Determine the (x, y) coordinate at the center of the cell enclosing the given text.  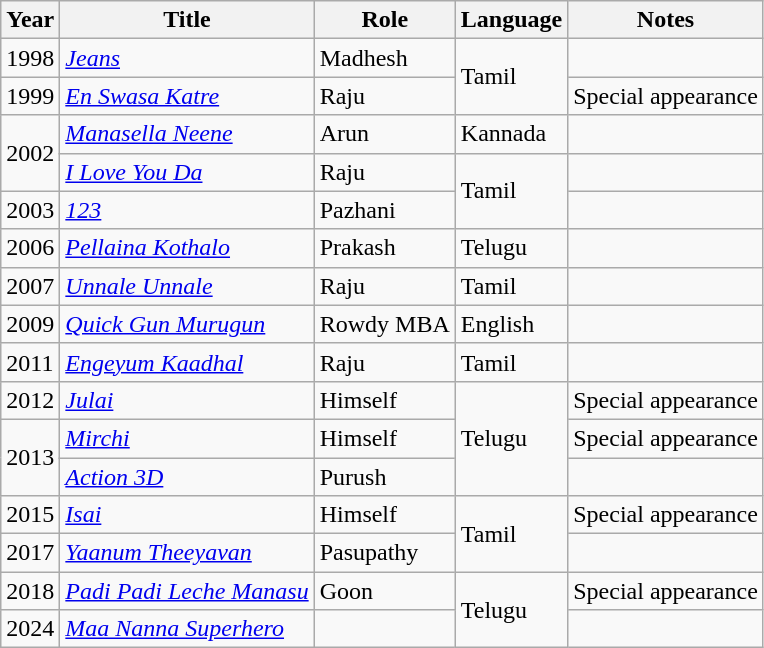
Padi Padi Leche Manasu (187, 591)
2007 (30, 286)
Mirchi (187, 438)
2017 (30, 553)
Pasupathy (384, 553)
Pazhani (384, 210)
English (511, 324)
Rowdy MBA (384, 324)
Julai (187, 400)
Yaanum Theeyavan (187, 553)
Isai (187, 515)
1999 (30, 96)
2018 (30, 591)
2006 (30, 248)
2003 (30, 210)
123 (187, 210)
Madhesh (384, 58)
Kannada (511, 134)
2002 (30, 153)
I Love You Da (187, 172)
Maa Nanna Superhero (187, 629)
2015 (30, 515)
Quick Gun Murugun (187, 324)
Unnale Unnale (187, 286)
Title (187, 20)
En Swasa Katre (187, 96)
Engeyum Kaadhal (187, 362)
Manasella Neene (187, 134)
Jeans (187, 58)
Action 3D (187, 477)
Pellaina Kothalo (187, 248)
Role (384, 20)
Purush (384, 477)
2009 (30, 324)
2024 (30, 629)
1998 (30, 58)
Goon (384, 591)
Year (30, 20)
Prakash (384, 248)
Language (511, 20)
2013 (30, 457)
Notes (666, 20)
Arun (384, 134)
2011 (30, 362)
2012 (30, 400)
